Output the [x, y] coordinate of the center of the cell containing the given text.  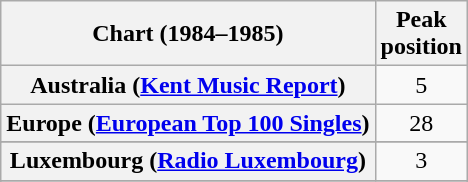
Peakposition [421, 34]
Chart (1984–1985) [188, 34]
3 [421, 161]
5 [421, 85]
Australia (Kent Music Report) [188, 85]
Europe (European Top 100 Singles) [188, 123]
Luxembourg (Radio Luxembourg) [188, 161]
28 [421, 123]
